Search for the cell housing the specified text and yield its (X, Y) center coordinate. 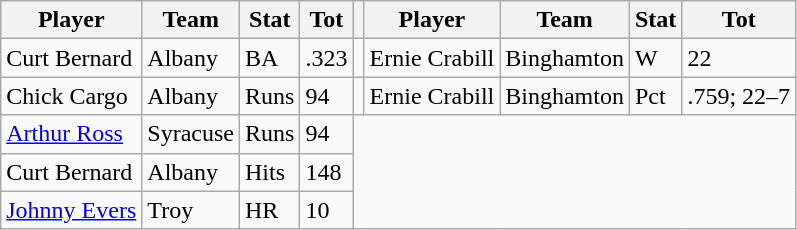
Arthur Ross (72, 134)
Syracuse (191, 134)
.759; 22–7 (739, 96)
10 (326, 210)
W (655, 58)
Chick Cargo (72, 96)
Hits (270, 172)
BA (270, 58)
22 (739, 58)
HR (270, 210)
148 (326, 172)
Pct (655, 96)
Johnny Evers (72, 210)
Troy (191, 210)
.323 (326, 58)
